Find where the given text appears and provide that cell's center as [X, Y] coordinate. 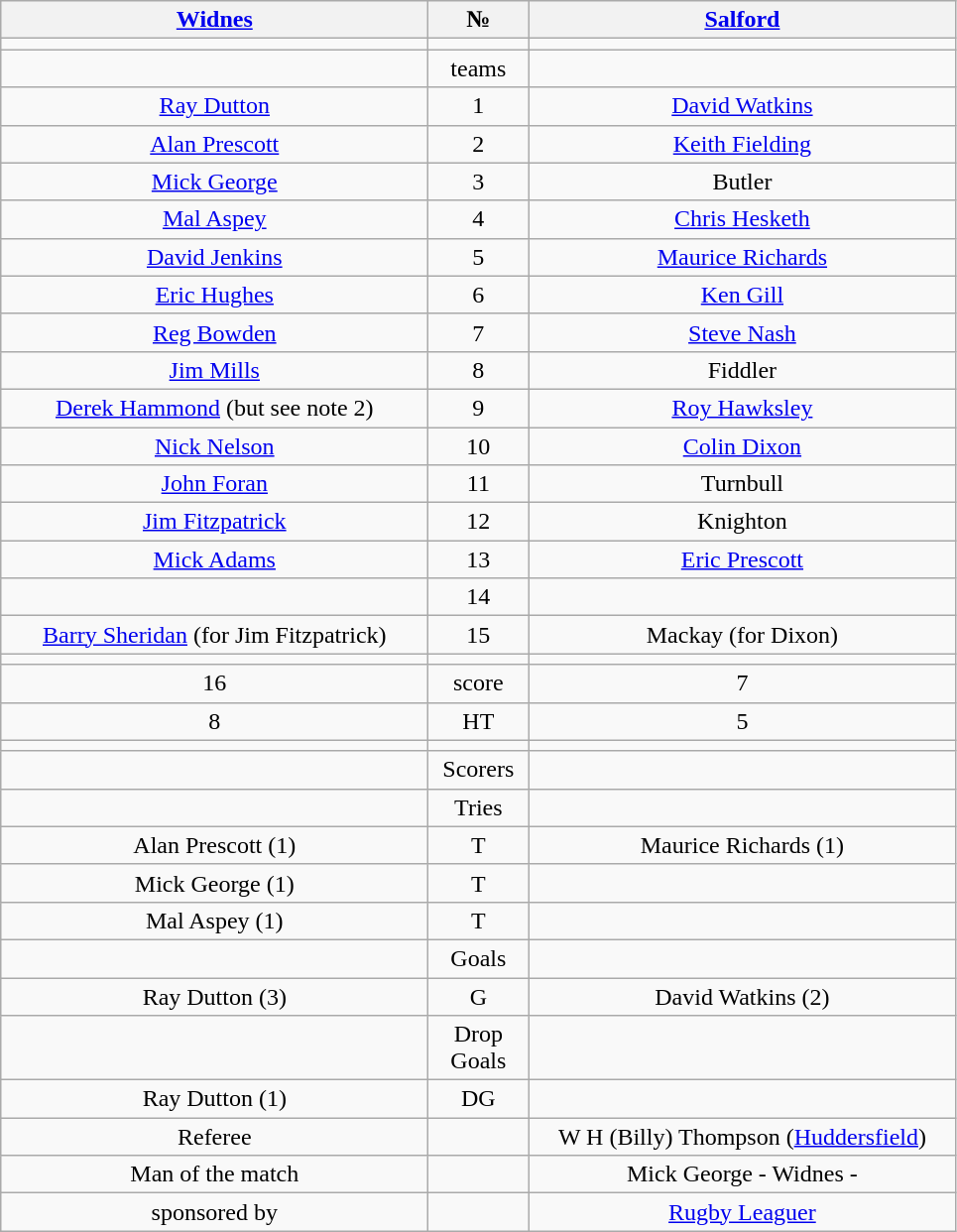
14 [478, 597]
Nick Nelson [214, 445]
teams [478, 68]
Ray Dutton [214, 106]
11 [478, 484]
Fiddler [742, 370]
Drop Goals [478, 1047]
16 [214, 683]
Mal Aspey [214, 219]
Scorers [478, 770]
Mick George (1) [214, 883]
Referee [214, 1137]
Knighton [742, 522]
Eric Hughes [214, 295]
Alan Prescott [214, 144]
Barry Sheridan (for Jim Fitzpatrick) [214, 635]
Ken Gill [742, 295]
W H (Billy) Thompson (Huddersfield) [742, 1137]
Ray Dutton (3) [214, 997]
Roy Hawksley [742, 408]
2 [478, 144]
Rugby Leaguer [742, 1212]
David Watkins (2) [742, 997]
15 [478, 635]
DG [478, 1099]
12 [478, 522]
Ray Dutton (1) [214, 1099]
Butler [742, 182]
9 [478, 408]
G [478, 997]
Turnbull [742, 484]
score [478, 683]
Eric Prescott [742, 559]
10 [478, 445]
Steve Nash [742, 332]
Derek Hammond (but see note 2) [214, 408]
Mal Aspey (1) [214, 921]
David Jenkins [214, 257]
John Foran [214, 484]
1 [478, 106]
Mick Adams [214, 559]
Mick George [214, 182]
Goals [478, 958]
№ [478, 20]
Tries [478, 807]
13 [478, 559]
Chris Hesketh [742, 219]
Keith Fielding [742, 144]
Mackay (for Dixon) [742, 635]
3 [478, 182]
HT [478, 721]
Jim Fitzpatrick [214, 522]
Salford [742, 20]
Jim Mills [214, 370]
sponsored by [214, 1212]
4 [478, 219]
Colin Dixon [742, 445]
Alan Prescott (1) [214, 845]
Reg Bowden [214, 332]
6 [478, 295]
Man of the match [214, 1174]
David Watkins [742, 106]
Widnes [214, 20]
Maurice Richards (1) [742, 845]
Mick George - Widnes - [742, 1174]
Maurice Richards [742, 257]
